For the text-containing cell, return its midpoint in [x, y] coordinate format. 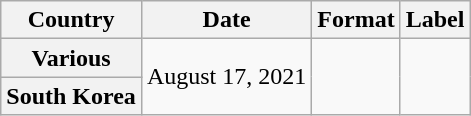
August 17, 2021 [226, 77]
South Korea [72, 96]
Country [72, 20]
Various [72, 58]
Format [356, 20]
Date [226, 20]
Label [435, 20]
